Find where the given text appears and provide that cell's center as (x, y) coordinate. 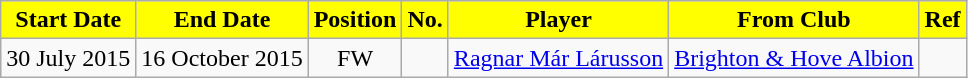
Player (558, 20)
Ref (942, 20)
From Club (794, 20)
16 October 2015 (222, 58)
30 July 2015 (68, 58)
Start Date (68, 20)
No. (425, 20)
Brighton & Hove Albion (794, 58)
Ragnar Már Lárusson (558, 58)
FW (355, 58)
Position (355, 20)
End Date (222, 20)
